Identify which cell holds the provided text, then report its [x, y] central coordinate. 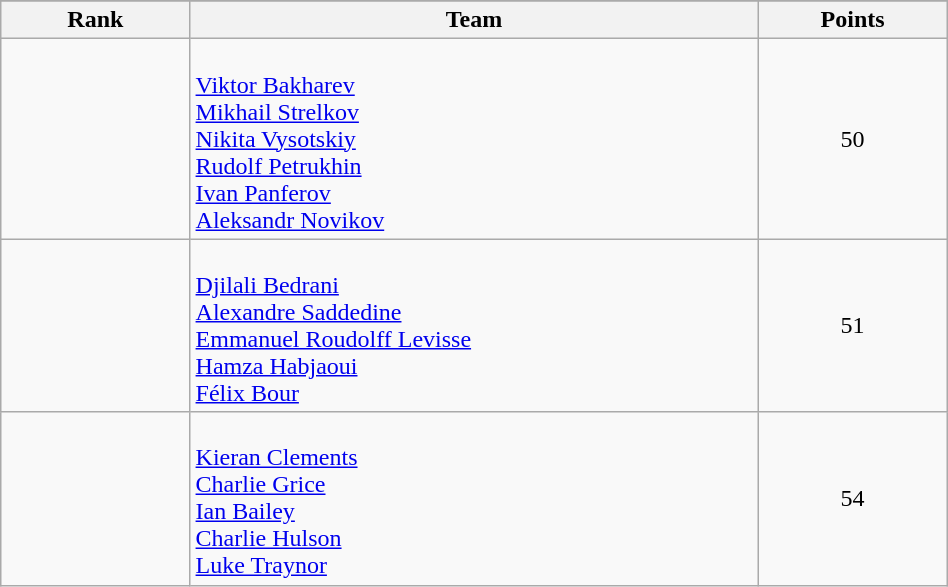
Djilali BedraniAlexandre SaddedineEmmanuel Roudolff LevisseHamza HabjaouiFélix Bour [474, 326]
54 [852, 498]
Rank [96, 20]
Points [852, 20]
Viktor BakharevMikhail StrelkovNikita VysotskiyRudolf PetrukhinIvan PanferovAleksandr Novikov [474, 139]
51 [852, 326]
Team [474, 20]
Kieran ClementsCharlie GriceIan BaileyCharlie HulsonLuke Traynor [474, 498]
50 [852, 139]
